Capture the cell that displays the provided text and extract its (x, y) central coordinate. 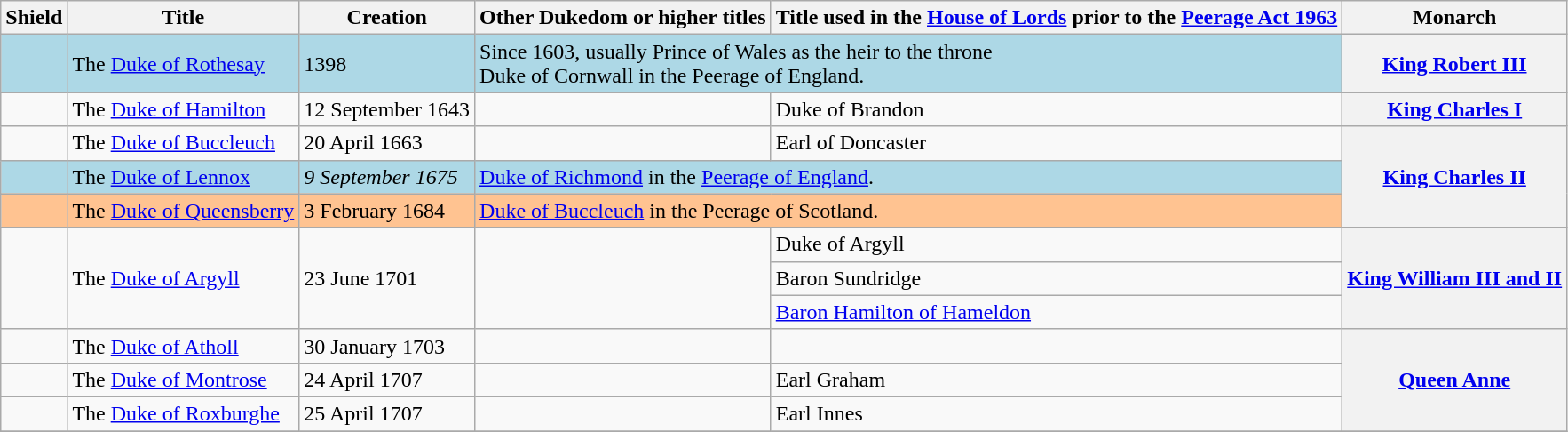
24 April 1707 (387, 380)
25 April 1707 (387, 413)
The Duke of Montrose (183, 380)
Since 1603, usually Prince of Wales as the heir to the throneDuke of Cornwall in the Peerage of England. (909, 64)
Earl Graham (1057, 380)
Duke of Richmond in the Peerage of England. (909, 177)
The Duke of Atholl (183, 346)
Baron Hamilton of Hameldon (1057, 312)
12 September 1643 (387, 109)
20 April 1663 (387, 143)
Shield (34, 18)
23 June 1701 (387, 278)
King Robert III (1454, 64)
The Duke of Lennox (183, 177)
1398 (387, 64)
Title (183, 18)
The Duke of Queensberry (183, 211)
King Charles II (1454, 177)
Creation (387, 18)
The Duke of Hamilton (183, 109)
Earl of Doncaster (1057, 143)
The Duke of Argyll (183, 278)
30 January 1703 (387, 346)
9 September 1675 (387, 177)
Title used in the House of Lords prior to the Peerage Act 1963 (1057, 18)
King Charles I (1454, 109)
The Duke of Buccleuch (183, 143)
Earl Innes (1057, 413)
Monarch (1454, 18)
Duke of Brandon (1057, 109)
Duke of Argyll (1057, 244)
3 February 1684 (387, 211)
The Duke of Roxburghe (183, 413)
King William III and II (1454, 278)
Queen Anne (1454, 380)
The Duke of Rothesay (183, 64)
Other Dukedom or higher titles (623, 18)
Baron Sundridge (1057, 278)
Duke of Buccleuch in the Peerage of Scotland. (909, 211)
